Find where the given text appears and provide that cell's center as [x, y] coordinate. 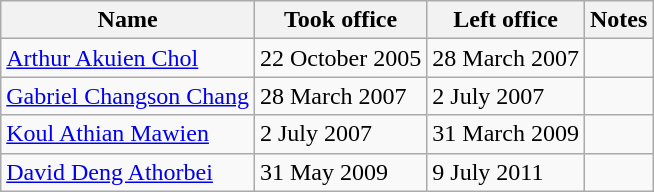
Left office [506, 20]
Gabriel Changson Chang [128, 96]
Koul Athian Mawien [128, 134]
Name [128, 20]
Took office [340, 20]
31 March 2009 [506, 134]
31 May 2009 [340, 172]
22 October 2005 [340, 58]
Notes [619, 20]
9 July 2011 [506, 172]
David Deng Athorbei [128, 172]
Arthur Akuien Chol [128, 58]
